Determine the [x, y] coordinate at the center of the cell enclosing the given text.  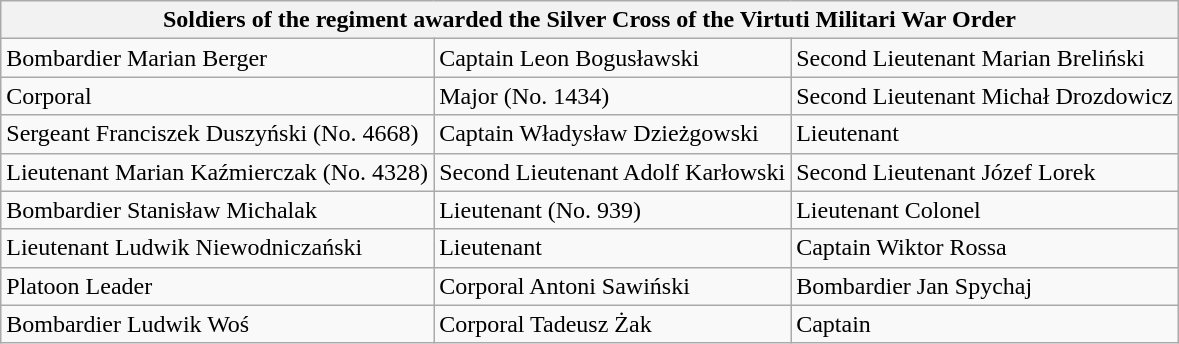
Lieutenant Colonel [985, 210]
Captain Wiktor Rossa [985, 248]
Bombardier Ludwik Woś [218, 324]
Bombardier Jan Spychaj [985, 286]
Lieutenant Ludwik Niewodniczański [218, 248]
Bombardier Stanisław Michalak [218, 210]
Platoon Leader [218, 286]
Second Lieutenant Michał Drozdowicz [985, 96]
Corporal Tadeusz Żak [612, 324]
Lieutenant Marian Kaźmierczak (No. 4328) [218, 172]
Corporal Antoni Sawiński [612, 286]
Major (No. 1434) [612, 96]
Soldiers of the regiment awarded the Silver Cross of the Virtuti Militari War Order [590, 20]
Sergeant Franciszek Duszyński (No. 4668) [218, 134]
Second Lieutenant Marian Breliński [985, 58]
Second Lieutenant Adolf Karłowski [612, 172]
Captain Władysław Dzieżgowski [612, 134]
Second Lieutenant Józef Lorek [985, 172]
Lieutenant (No. 939) [612, 210]
Bombardier Marian Berger [218, 58]
Captain Leon Bogusławski [612, 58]
Corporal [218, 96]
Captain [985, 324]
